Extract the (X, Y) coordinate from the center of the cell holding the provided text.  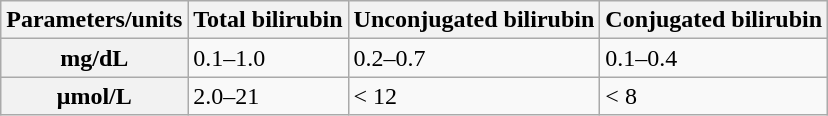
Parameters/units (94, 20)
0.1–0.4 (714, 58)
2.0–21 (268, 96)
μmol/L (94, 96)
Unconjugated bilirubin (474, 20)
< 12 (474, 96)
0.2–0.7 (474, 58)
< 8 (714, 96)
Total bilirubin (268, 20)
0.1–1.0 (268, 58)
Conjugated bilirubin (714, 20)
mg/dL (94, 58)
